Determine the [x, y] coordinate at the center of the cell enclosing the given text.  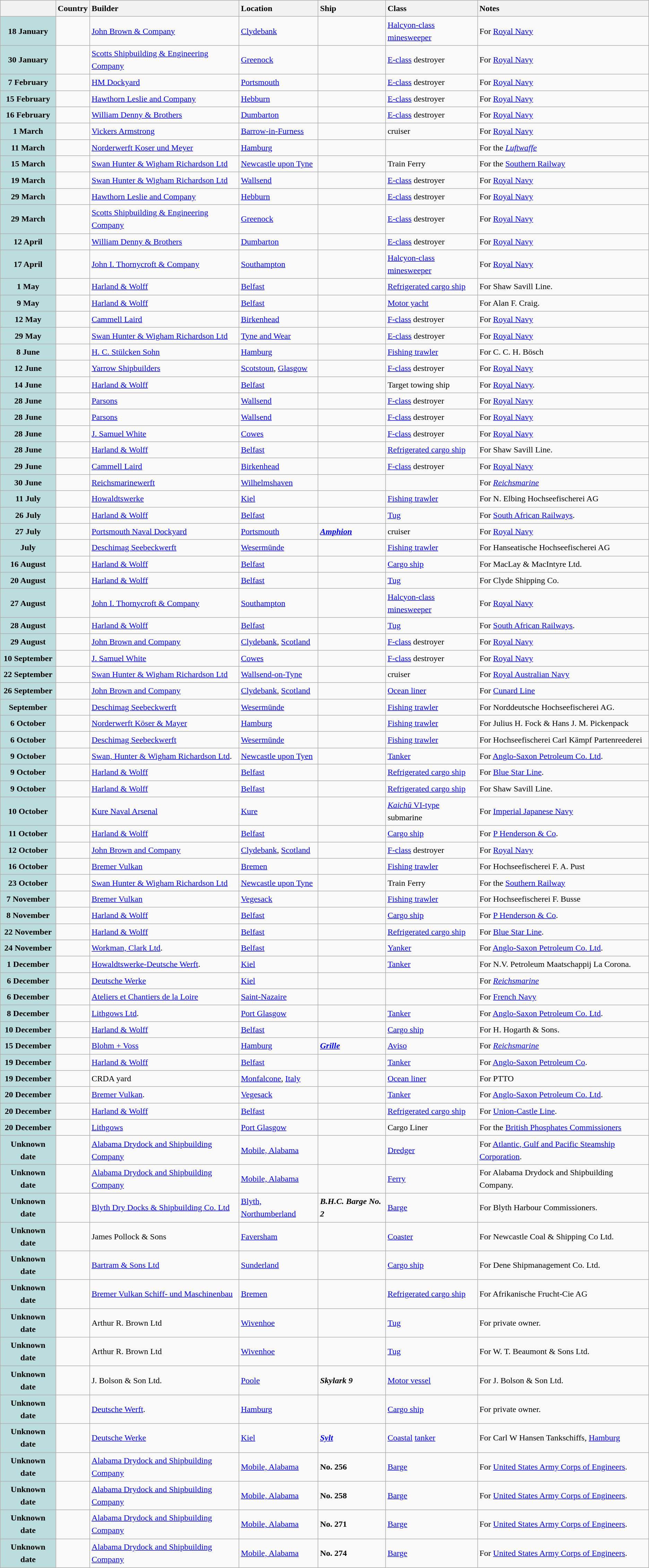
No. 271 [352, 1525]
For French Navy [563, 997]
Blyth Dry Docks & Shipbuilding Co. Ltd [164, 1208]
Yarrow Shipbuilders [164, 368]
8 June [28, 352]
1 March [28, 131]
24 November [28, 948]
9 May [28, 303]
For Alabama Drydock and Shipbuilding Company. [563, 1179]
J. Bolson & Son Ltd. [164, 1380]
30 January [28, 60]
12 April [28, 242]
For Afrikanische Frucht-Cie AG [563, 1294]
Bartram & Sons Ltd [164, 1265]
James Pollock & Sons [164, 1236]
7 November [28, 899]
For Carl W Hansen Tankschiffs, Hamburg [563, 1438]
30 June [28, 483]
B.H.C. Barge No. 2 [352, 1208]
10 September [28, 658]
Scotstoun, Glasgow [278, 368]
11 October [28, 834]
Bremer Vulkan. [164, 1095]
Grille [352, 1046]
Tyne and Wear [278, 336]
Kure Naval Arsenal [164, 811]
Blohm + Voss [164, 1046]
12 May [28, 320]
22 November [28, 932]
27 August [28, 603]
Class [431, 8]
26 September [28, 691]
No. 256 [352, 1467]
July [28, 548]
Amphion [352, 532]
Kure [278, 811]
For W. T. Beaumont & Sons Ltd. [563, 1351]
For Blyth Harbour Commissioners. [563, 1208]
16 August [28, 564]
For Cunard Line [563, 691]
11 July [28, 499]
Notes [563, 8]
15 March [28, 164]
Blyth, Northumberland [278, 1208]
Deutsche Werft. [164, 1409]
For Atlantic, Gulf and Pacific Steamship Corporation. [563, 1150]
Wallsend-on-Tyne [278, 675]
Clydebank [278, 31]
For Royal Navy. [563, 385]
For Hochseefischerei Carl Kämpf Partenreederei [563, 740]
Sylt [352, 1438]
Yanker [431, 948]
For Imperial Japanese Navy [563, 811]
For Julius H. Fock & Hans J. M. Pickenpack [563, 723]
26 July [28, 515]
Faversham [278, 1236]
Motor yacht [431, 303]
18 January [28, 31]
Sunderland [278, 1265]
September [28, 707]
Ateliers et Chantiers de la Loire [164, 997]
Saint-Nazaire [278, 997]
Portsmouth Naval Dockyard [164, 532]
Newcastle upon Tyen [278, 756]
No. 274 [352, 1553]
1 December [28, 964]
For the Luftwaffe [563, 148]
For Anglo-Saxon Petroleum Co. [563, 1062]
For Clyde Shipping Co. [563, 580]
Howaldtswerke [164, 499]
Ferry [431, 1179]
Ship [352, 8]
Cargo Liner [431, 1127]
7 February [28, 83]
15 February [28, 98]
Lithgows [164, 1127]
Norderwerft Koser und Meyer [164, 148]
Lithgows Ltd. [164, 1013]
14 June [28, 385]
Coaster [431, 1236]
8 November [28, 915]
Poole [278, 1380]
17 April [28, 264]
For Union-Castle Line. [563, 1111]
8 December [28, 1013]
Coastal tanker [431, 1438]
For Norddeutsche Hochseefischerei AG. [563, 707]
No. 258 [352, 1496]
Skylark 9 [352, 1380]
12 October [28, 850]
For Hochseefischerei F. Busse [563, 899]
Norderwerft Köser & Mayer [164, 723]
29 June [28, 466]
29 August [28, 642]
For Hochseefischerei F. A. Pust [563, 867]
11 March [28, 148]
10 December [28, 1030]
12 June [28, 368]
For J. Bolson & Son Ltd. [563, 1380]
16 February [28, 115]
22 September [28, 675]
For MacLay & MacIntyre Ltd. [563, 564]
1 May [28, 287]
For PTTO [563, 1079]
Builder [164, 8]
Kaichū VI-type submarine [431, 811]
For Royal Australian Navy [563, 675]
HM Dockyard [164, 83]
27 July [28, 532]
Reichsmarinewerft [164, 483]
For H. Hogarth & Sons. [563, 1030]
23 October [28, 883]
For Alan F. Craig. [563, 303]
For the British Phosphates Commissioners [563, 1127]
Monfalcone, Italy [278, 1079]
29 May [28, 336]
For N. Elbing Hochseefischerei AG [563, 499]
Swan, Hunter & Wigham Richardson Ltd. [164, 756]
For Newcastle Coal & Shipping Co Ltd. [563, 1236]
For N.V. Petroleum Maatschappij La Corona. [563, 964]
16 October [28, 867]
10 October [28, 811]
Dredger [431, 1150]
15 December [28, 1046]
CRDA yard [164, 1079]
John Brown & Company [164, 31]
Location [278, 8]
Workman, Clark Ltd. [164, 948]
Target towing ship [431, 385]
Vickers Armstrong [164, 131]
H. C. Stülcken Sohn [164, 352]
Bremer Vulkan Schiff- und Maschinenbau [164, 1294]
19 March [28, 180]
20 August [28, 580]
Motor vessel [431, 1380]
Country [73, 8]
Wilhelmshaven [278, 483]
28 August [28, 625]
For C. C. H. Bösch [563, 352]
For Dene Shipmanagement Co. Ltd. [563, 1265]
Howaldtswerke-Deutsche Werft. [164, 964]
Barrow-in-Furness [278, 131]
Aviso [431, 1046]
For Hanseatische Hochseefischerei AG [563, 548]
